Locate the cell with the specified text and output its [X, Y] center coordinate. 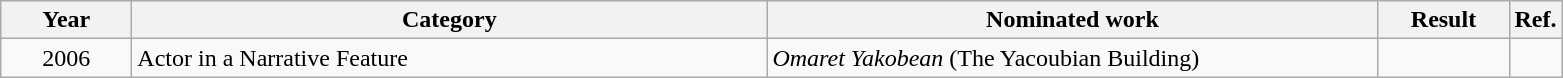
Ref. [1536, 20]
2006 [66, 58]
Actor in a Narrative Feature [450, 58]
Result [1444, 20]
Omaret Yakobean (The Yacoubian Building) [1072, 58]
Nominated work [1072, 20]
Category [450, 20]
Year [66, 20]
